Search for the cell housing the specified text and yield its [x, y] center coordinate. 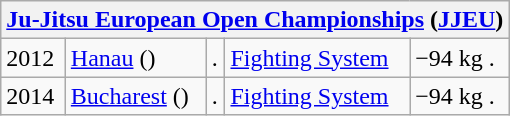
Hanau () [136, 58]
Bucharest () [136, 96]
Ju-Jitsu European Open Championships (JJEU) [255, 20]
2014 [34, 96]
2012 [34, 58]
